Provide the [x, y] coordinate of the cell's center where the given text is located.  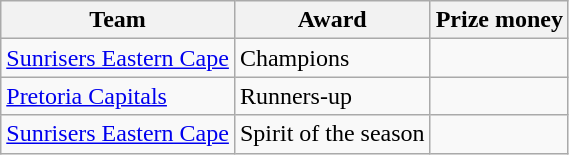
Champions [332, 58]
Pretoria Capitals [118, 96]
Spirit of the season [332, 134]
Team [118, 20]
Runners-up [332, 96]
Prize money [499, 20]
Award [332, 20]
